Provide the (x, y) coordinate of the cell's center where the given text is located.  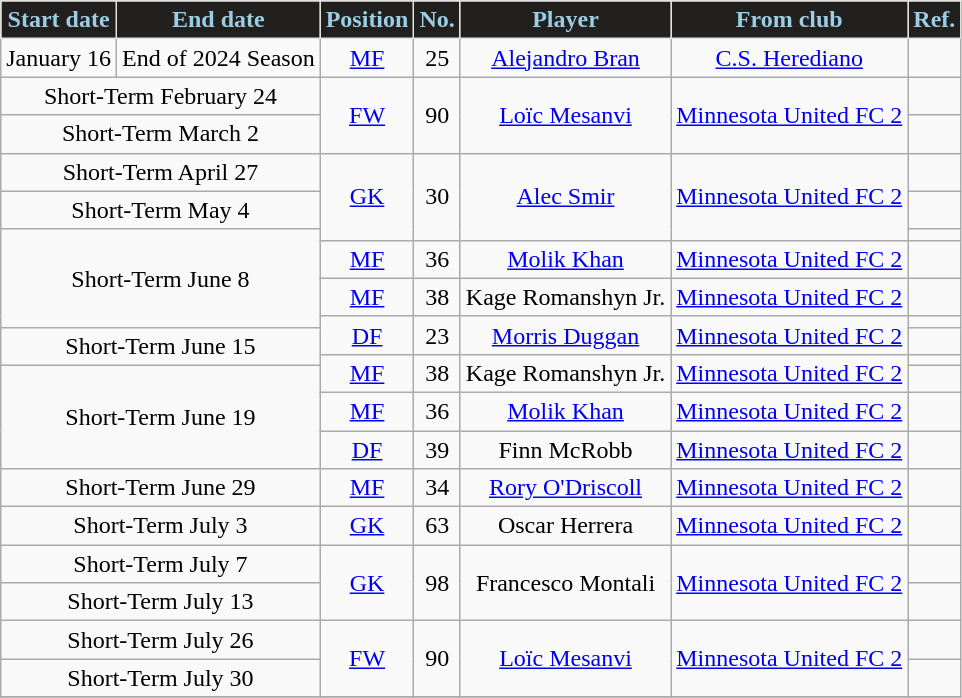
Short-Term June 29 (160, 488)
30 (437, 196)
Short-Term June 8 (160, 278)
Short-Term June 19 (160, 416)
Ref. (934, 20)
Alec Smir (565, 196)
Short-Term May 4 (160, 210)
Short-Term July 3 (160, 526)
Position (367, 20)
98 (437, 583)
Short-Term April 27 (160, 172)
End date (218, 20)
Short-Term July 26 (160, 640)
From club (790, 20)
Short-Term July 7 (160, 564)
Rory O'Driscoll (565, 488)
Player (565, 20)
Short-Term February 24 (160, 96)
25 (437, 58)
Short-Term June 15 (160, 346)
January 16 (59, 58)
No. (437, 20)
Short-Term March 2 (160, 134)
Finn McRobb (565, 449)
23 (437, 335)
Oscar Herrera (565, 526)
34 (437, 488)
Short-Term July 30 (160, 678)
39 (437, 449)
Francesco Montali (565, 583)
Morris Duggan (565, 335)
C.S. Herediano (790, 58)
Alejandro Bran (565, 58)
End of 2024 Season (218, 58)
63 (437, 526)
Start date (59, 20)
Short-Term July 13 (160, 602)
